Return the (X, Y) coordinate for the center point of the cell that contains the specified text.  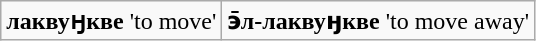
э̄л-лаквуӈкве 'to move away' (378, 21)
лаквуӈкве 'to move' (112, 21)
